Identify which cell holds the provided text, then report its (X, Y) central coordinate. 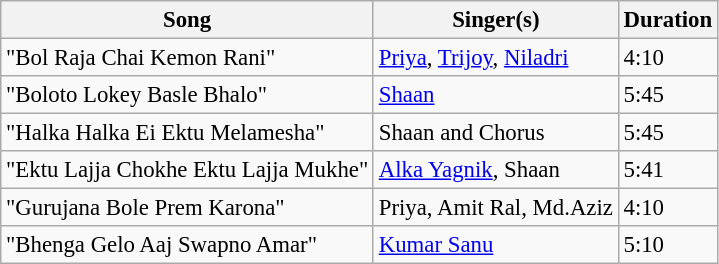
5:41 (668, 170)
"Halka Halka Ei Ektu Melamesha" (188, 133)
5:10 (668, 245)
Priya, Trijoy, Niladri (496, 58)
Kumar Sanu (496, 245)
Singer(s) (496, 20)
"Gurujana Bole Prem Karona" (188, 208)
Song (188, 20)
Priya, Amit Ral, Md.Aziz (496, 208)
"Boloto Lokey Basle Bhalo" (188, 95)
"Bol Raja Chai Kemon Rani" (188, 58)
"Ektu Lajja Chokhe Ektu Lajja Mukhe" (188, 170)
Shaan and Chorus (496, 133)
Duration (668, 20)
"Bhenga Gelo Aaj Swapno Amar" (188, 245)
Shaan (496, 95)
Alka Yagnik, Shaan (496, 170)
